Provide the (X, Y) coordinate of the cell's center where the given text is located.  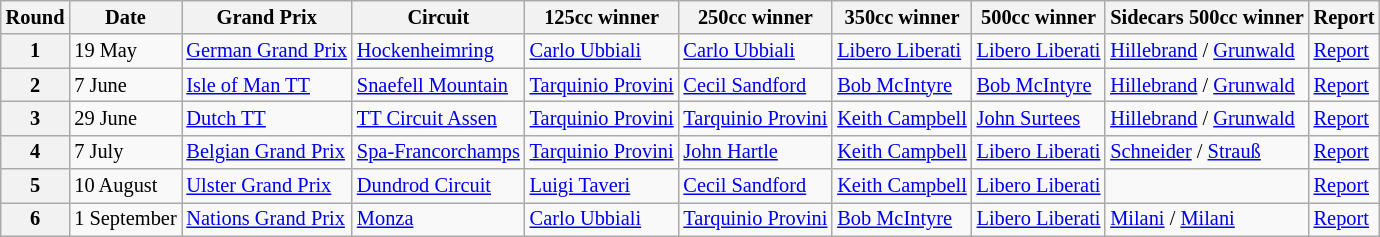
Hockenheimring (438, 51)
Grand Prix (267, 17)
Sidecars 500cc winner (1206, 17)
19 May (125, 51)
Nations Grand Prix (267, 219)
Dundrod Circuit (438, 186)
1 (36, 51)
1 September (125, 219)
Round (36, 17)
Isle of Man TT (267, 85)
10 August (125, 186)
John Surtees (1039, 118)
7 June (125, 85)
Date (125, 17)
5 (36, 186)
3 (36, 118)
Snaefell Mountain (438, 85)
350cc winner (902, 17)
Belgian Grand Prix (267, 152)
2 (36, 85)
4 (36, 152)
Ulster Grand Prix (267, 186)
29 June (125, 118)
German Grand Prix (267, 51)
Dutch TT (267, 118)
Luigi Taveri (602, 186)
6 (36, 219)
TT Circuit Assen (438, 118)
Circuit (438, 17)
John Hartle (756, 152)
Milani / Milani (1206, 219)
125cc winner (602, 17)
Spa-Francorchamps (438, 152)
7 July (125, 152)
250cc winner (756, 17)
500cc winner (1039, 17)
Schneider / Strauß (1206, 152)
Monza (438, 219)
